From the cell containing the given text, extract its center point as [X, Y] coordinate. 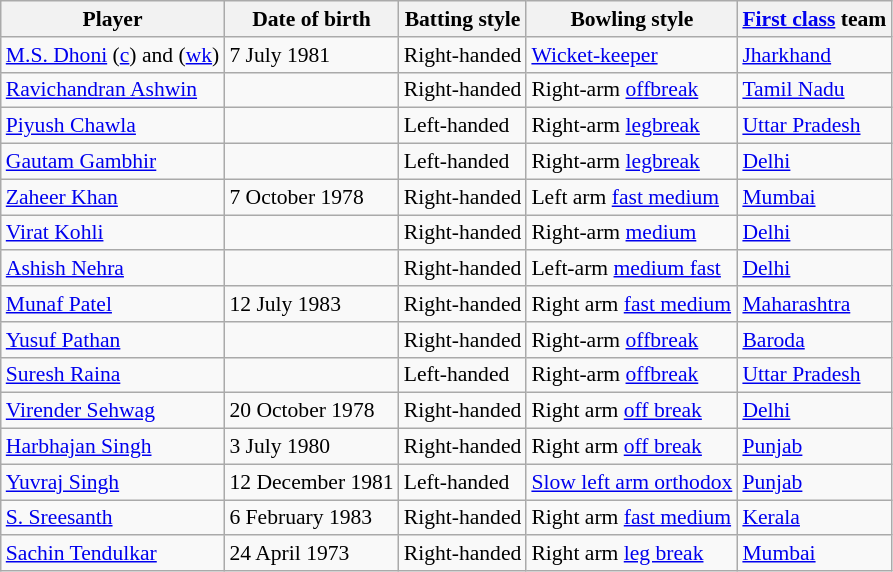
Yuvraj Singh [113, 482]
7 July 1981 [311, 55]
Baroda [814, 340]
Player [113, 19]
Maharashtra [814, 304]
Tamil Nadu [814, 90]
Sachin Tendulkar [113, 554]
Piyush Chawla [113, 126]
Suresh Raina [113, 375]
S. Sreesanth [113, 518]
Yusuf Pathan [113, 340]
Virender Sehwag [113, 411]
24 April 1973 [311, 554]
Slow left arm orthodox [632, 482]
Bowling style [632, 19]
Virat Kohli [113, 233]
6 February 1983 [311, 518]
Munaf Patel [113, 304]
Right arm leg break [632, 554]
Date of birth [311, 19]
Zaheer Khan [113, 197]
M.S. Dhoni (c) and (wk) [113, 55]
20 October 1978 [311, 411]
Jharkhand [814, 55]
Wicket-keeper [632, 55]
Kerala [814, 518]
Batting style [463, 19]
3 July 1980 [311, 447]
Left-arm medium fast [632, 269]
12 July 1983 [311, 304]
First class team [814, 19]
Harbhajan Singh [113, 447]
Right-arm medium [632, 233]
Ravichandran Ashwin [113, 90]
Left arm fast medium [632, 197]
Gautam Gambhir [113, 162]
Ashish Nehra [113, 269]
7 October 1978 [311, 197]
12 December 1981 [311, 482]
